Find where the given text appears and provide that cell's center as (x, y) coordinate. 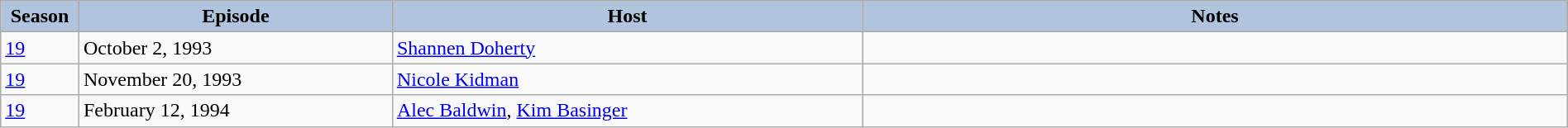
Nicole Kidman (627, 79)
November 20, 1993 (235, 79)
Alec Baldwin, Kim Basinger (627, 111)
October 2, 1993 (235, 48)
Notes (1216, 17)
Season (40, 17)
February 12, 1994 (235, 111)
Shannen Doherty (627, 48)
Episode (235, 17)
Host (627, 17)
